Capture the cell that displays the provided text and extract its (x, y) central coordinate. 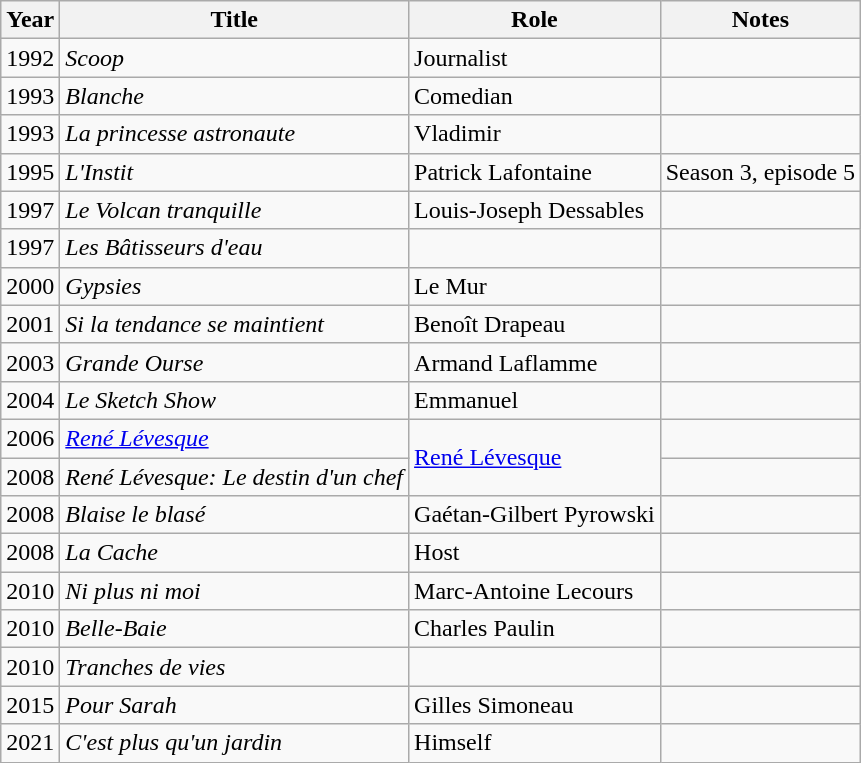
Le Mur (535, 286)
Himself (535, 743)
Si la tendance se maintient (234, 324)
2004 (30, 400)
2000 (30, 286)
Les Bâtisseurs d'eau (234, 248)
Year (30, 20)
Gypsies (234, 286)
Blaise le blasé (234, 515)
Pour Sarah (234, 705)
La Cache (234, 553)
Belle-Baie (234, 629)
Le Volcan tranquille (234, 210)
2001 (30, 324)
Tranches de vies (234, 667)
Benoît Drapeau (535, 324)
Grande Ourse (234, 362)
2015 (30, 705)
Journalist (535, 58)
Ni plus ni moi (234, 591)
2006 (30, 438)
Blanche (234, 96)
L'Instit (234, 172)
Gaétan-Gilbert Pyrowski (535, 515)
Title (234, 20)
Notes (760, 20)
2003 (30, 362)
Vladimir (535, 134)
Charles Paulin (535, 629)
Armand Laflamme (535, 362)
2021 (30, 743)
Le Sketch Show (234, 400)
Emmanuel (535, 400)
Louis-Joseph Dessables (535, 210)
La princesse astronaute (234, 134)
Gilles Simoneau (535, 705)
C'est plus qu'un jardin (234, 743)
1992 (30, 58)
Scoop (234, 58)
Patrick Lafontaine (535, 172)
1995 (30, 172)
Role (535, 20)
Comedian (535, 96)
Host (535, 553)
René Lévesque: Le destin d'un chef (234, 477)
Marc-Antoine Lecours (535, 591)
Season 3, episode 5 (760, 172)
